Scan for the cell matching the given text and deliver its (x, y) coordinate at center. 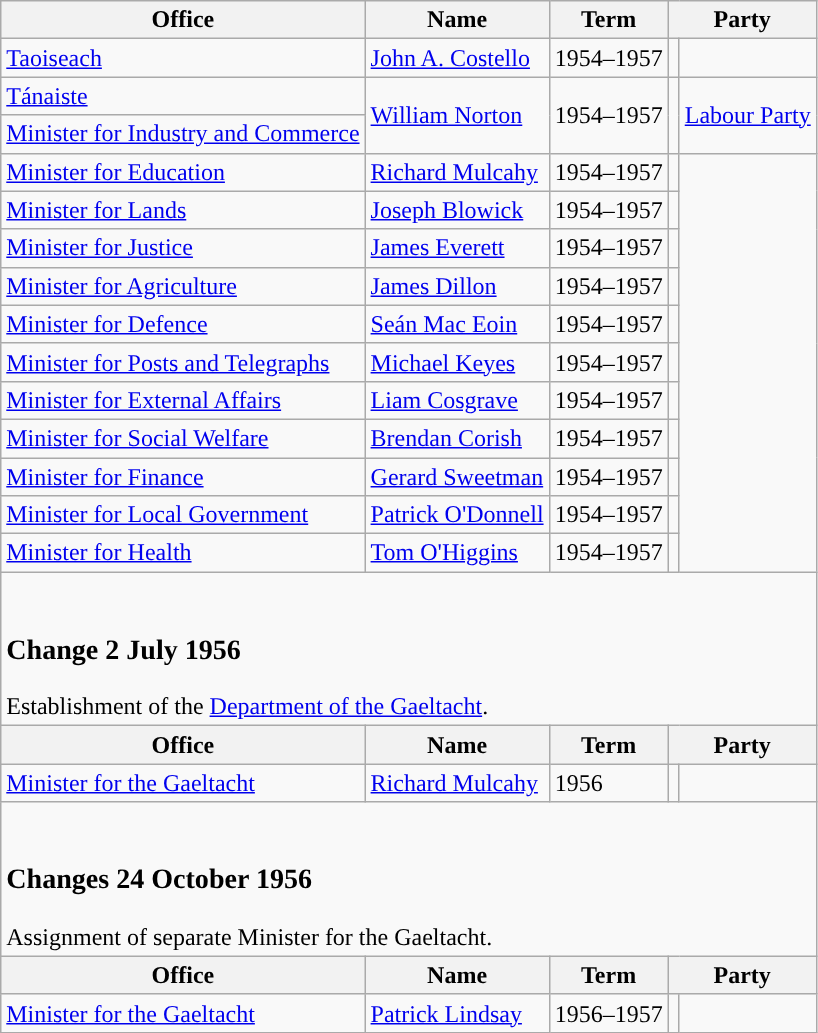
Minister for Defence (183, 324)
Minister for Posts and Telegraphs (183, 362)
James Everett (457, 248)
Minister for Local Government (183, 515)
Minister for Education (183, 172)
Changes 24 October 1956Assignment of separate Minister for the Gaeltacht. (409, 879)
Brendan Corish (457, 438)
Minister for Health (183, 553)
Michael Keyes (457, 362)
James Dillon (457, 286)
Tánaiste (183, 96)
Change 2 July 1956Establishment of the Department of the Gaeltacht. (409, 649)
Minister for External Affairs (183, 400)
Patrick O'Donnell (457, 515)
Labour Party (748, 115)
Minister for Justice (183, 248)
Patrick Lindsay (457, 1013)
William Norton (457, 115)
Tom O'Higgins (457, 553)
Taoiseach (183, 58)
Joseph Blowick (457, 210)
John A. Costello (457, 58)
Minister for Lands (183, 210)
Minister for Industry and Commerce (183, 134)
1956–1957 (608, 1013)
Gerard Sweetman (457, 477)
1956 (608, 783)
Seán Mac Eoin (457, 324)
Liam Cosgrave (457, 400)
Minister for Finance (183, 477)
Minister for Social Welfare (183, 438)
Minister for Agriculture (183, 286)
